From the cell containing the given text, extract its center point as (x, y) coordinate. 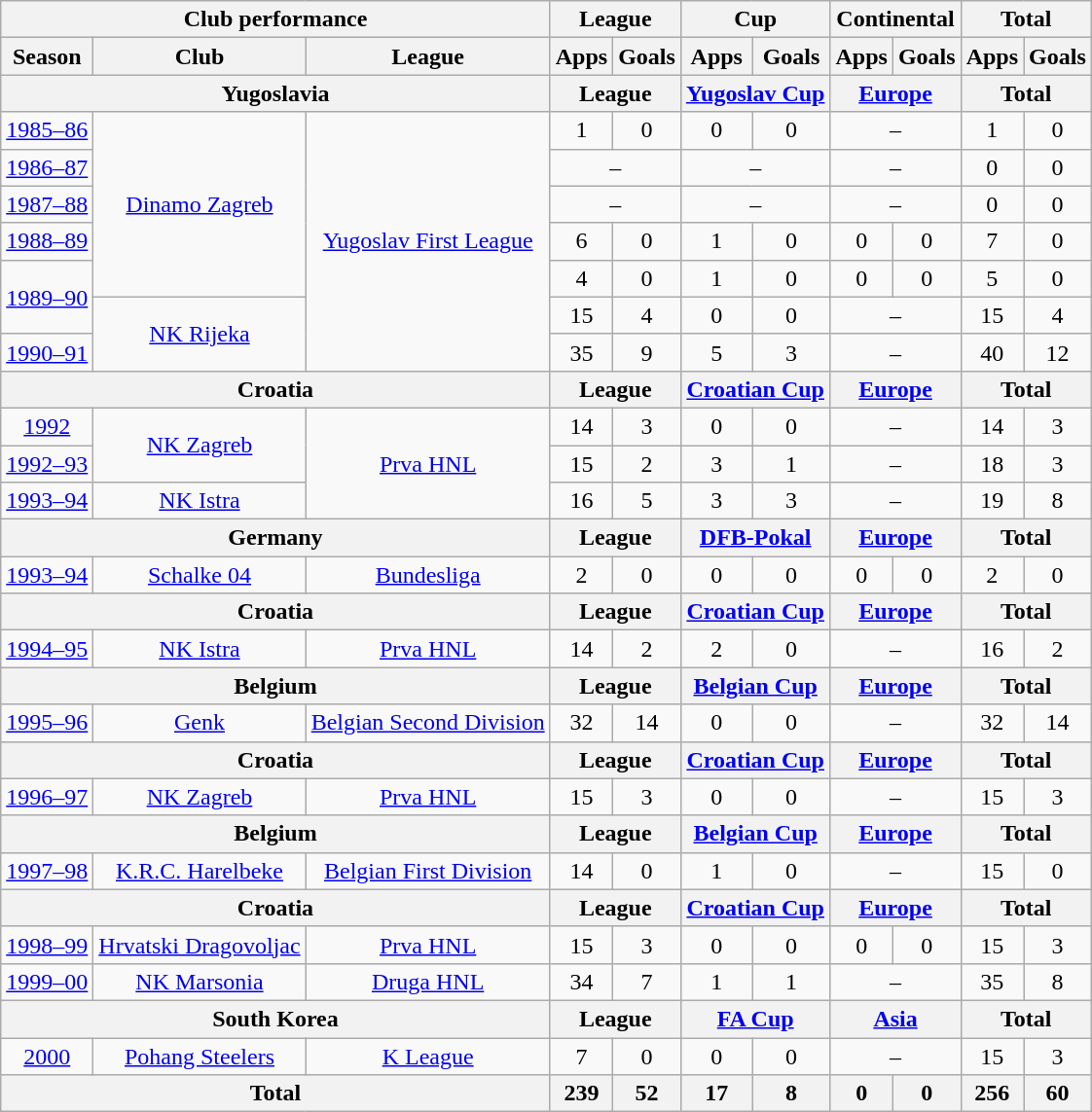
Season (47, 56)
1985–86 (47, 130)
Club performance (275, 19)
1992–93 (47, 464)
1998–99 (47, 945)
18 (992, 464)
1997–98 (47, 871)
256 (992, 1094)
34 (581, 982)
239 (581, 1094)
1988–89 (47, 241)
40 (992, 352)
Asia (895, 1019)
Schalke 04 (200, 575)
1989–90 (47, 297)
9 (647, 352)
DFB-Pokal (755, 538)
Yugoslavia (275, 93)
K.R.C. Harelbeke (200, 871)
NK Rijeka (200, 334)
2000 (47, 1056)
Belgian First Division (428, 871)
1992 (47, 426)
Club (200, 56)
12 (1058, 352)
1986–87 (47, 167)
Belgian Second Division (428, 723)
South Korea (275, 1019)
19 (992, 501)
FA Cup (755, 1019)
Genk (200, 723)
1994–95 (47, 649)
Pohang Steelers (200, 1056)
1996–97 (47, 797)
1999–00 (47, 982)
52 (647, 1094)
60 (1058, 1094)
Germany (275, 538)
Cup (755, 19)
Bundesliga (428, 575)
Dinamo Zagreb (200, 204)
1995–96 (47, 723)
17 (716, 1094)
6 (581, 241)
Yugoslav Cup (755, 93)
1987–88 (47, 204)
Hrvatski Dragovoljac (200, 945)
NK Marsonia (200, 982)
K League (428, 1056)
1990–91 (47, 352)
Continental (895, 19)
Druga HNL (428, 982)
Yugoslav First League (428, 241)
